Return the (X, Y) coordinate for the center point of the cell that contains the specified text.  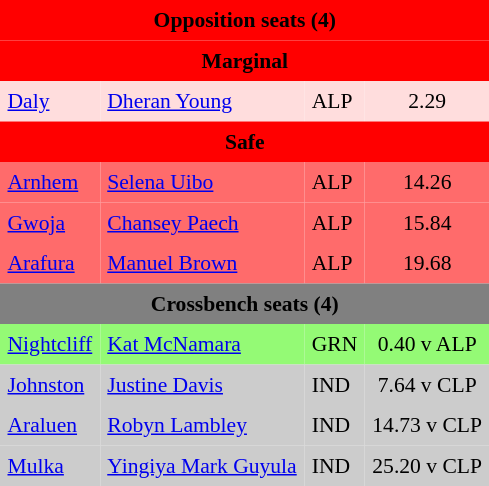
Nightcliff (50, 344)
GRN (334, 344)
Kat McNamara (202, 344)
Selena Uibo (202, 182)
Johnston (50, 384)
Justine Davis (202, 384)
Daly (50, 101)
Robyn Lambley (202, 425)
Arnhem (50, 182)
Dheran Young (202, 101)
Chansey Paech (202, 222)
Araluen (50, 425)
Mulka (50, 465)
Yingiya Mark Guyula (202, 465)
Gwoja (50, 222)
Arafura (50, 263)
Manuel Brown (202, 263)
